For the text-containing cell, return its midpoint in [X, Y] coordinate format. 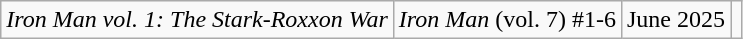
Iron Man (vol. 7) #1-6 [507, 20]
Iron Man vol. 1: The Stark-Roxxon War [198, 20]
June 2025 [676, 20]
